Output the [x, y] coordinate of the center of the cell containing the given text.  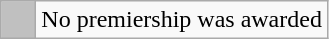
No premiership was awarded [182, 20]
